Locate the cell with the specified text and output its [x, y] center coordinate. 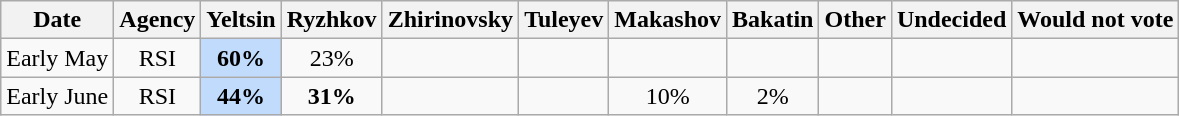
Zhirinovsky [450, 20]
Makashov [668, 20]
44% [241, 96]
Other [855, 20]
23% [332, 58]
Bakatin [773, 20]
Date [58, 20]
Undecided [951, 20]
Agency [158, 20]
Yeltsin [241, 20]
Tuleyev [564, 20]
Early June [58, 96]
Would not vote [1096, 20]
10% [668, 96]
60% [241, 58]
Ryzhkov [332, 20]
2% [773, 96]
Early May [58, 58]
31% [332, 96]
